Output the (X, Y) coordinate of the center of the cell containing the given text.  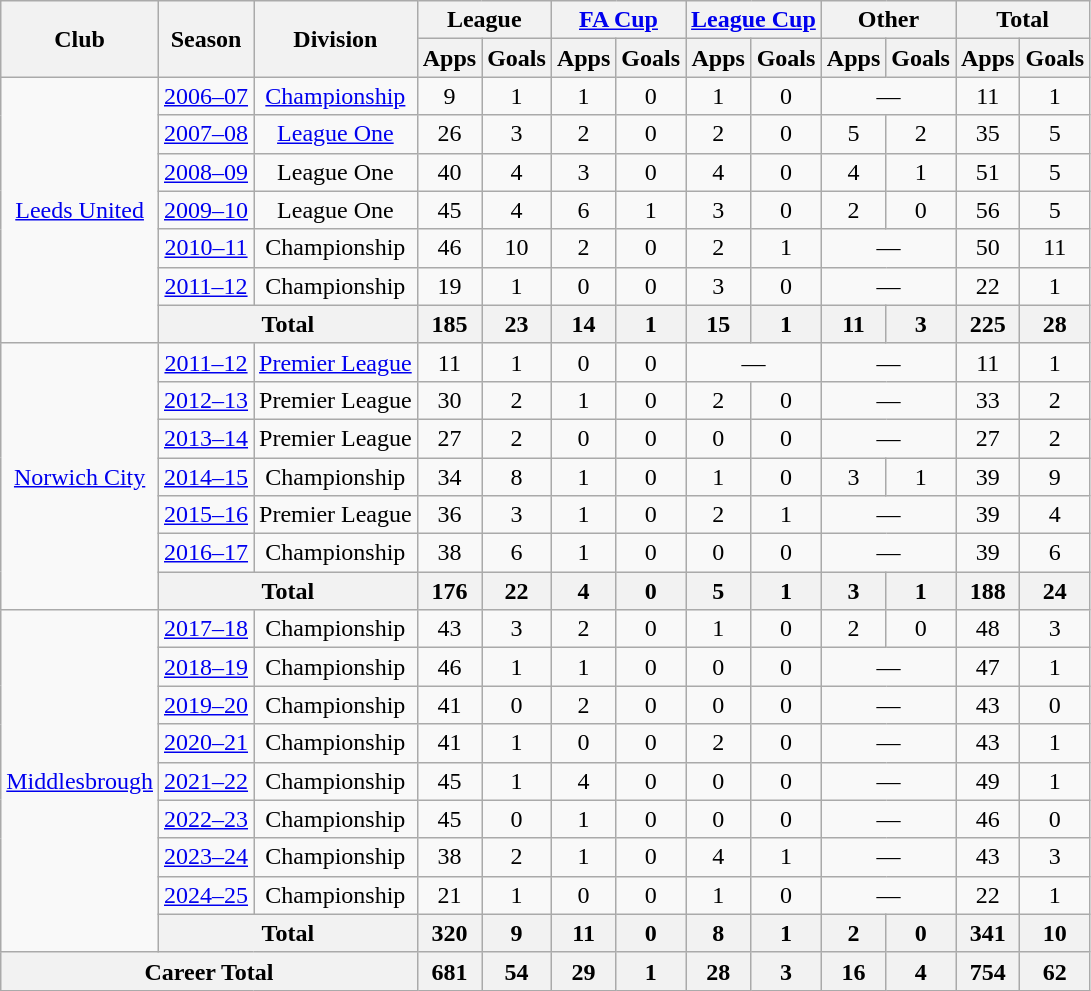
62 (1055, 971)
Career Total (209, 971)
40 (449, 172)
2009–10 (206, 210)
2015–16 (206, 515)
188 (988, 591)
15 (718, 324)
51 (988, 172)
26 (449, 134)
Other (888, 20)
36 (449, 515)
Leeds United (80, 210)
2010–11 (206, 248)
30 (449, 400)
35 (988, 134)
2013–14 (206, 438)
33 (988, 400)
2021–22 (206, 781)
2016–17 (206, 553)
341 (988, 933)
754 (988, 971)
681 (449, 971)
54 (517, 971)
2023–24 (206, 857)
24 (1055, 591)
2014–15 (206, 477)
League Cup (754, 20)
185 (449, 324)
2024–25 (206, 895)
29 (583, 971)
Club (80, 39)
Norwich City (80, 476)
19 (449, 286)
Season (206, 39)
Division (336, 39)
21 (449, 895)
2020–21 (206, 743)
47 (988, 667)
2007–08 (206, 134)
56 (988, 210)
2017–18 (206, 629)
16 (853, 971)
50 (988, 248)
Middlesbrough (80, 782)
225 (988, 324)
320 (449, 933)
176 (449, 591)
23 (517, 324)
2012–13 (206, 400)
2018–19 (206, 667)
2008–09 (206, 172)
League (484, 20)
14 (583, 324)
2022–23 (206, 819)
49 (988, 781)
48 (988, 629)
2006–07 (206, 96)
2019–20 (206, 705)
34 (449, 477)
FA Cup (618, 20)
